Locate the cell with the specified text and output its (X, Y) center coordinate. 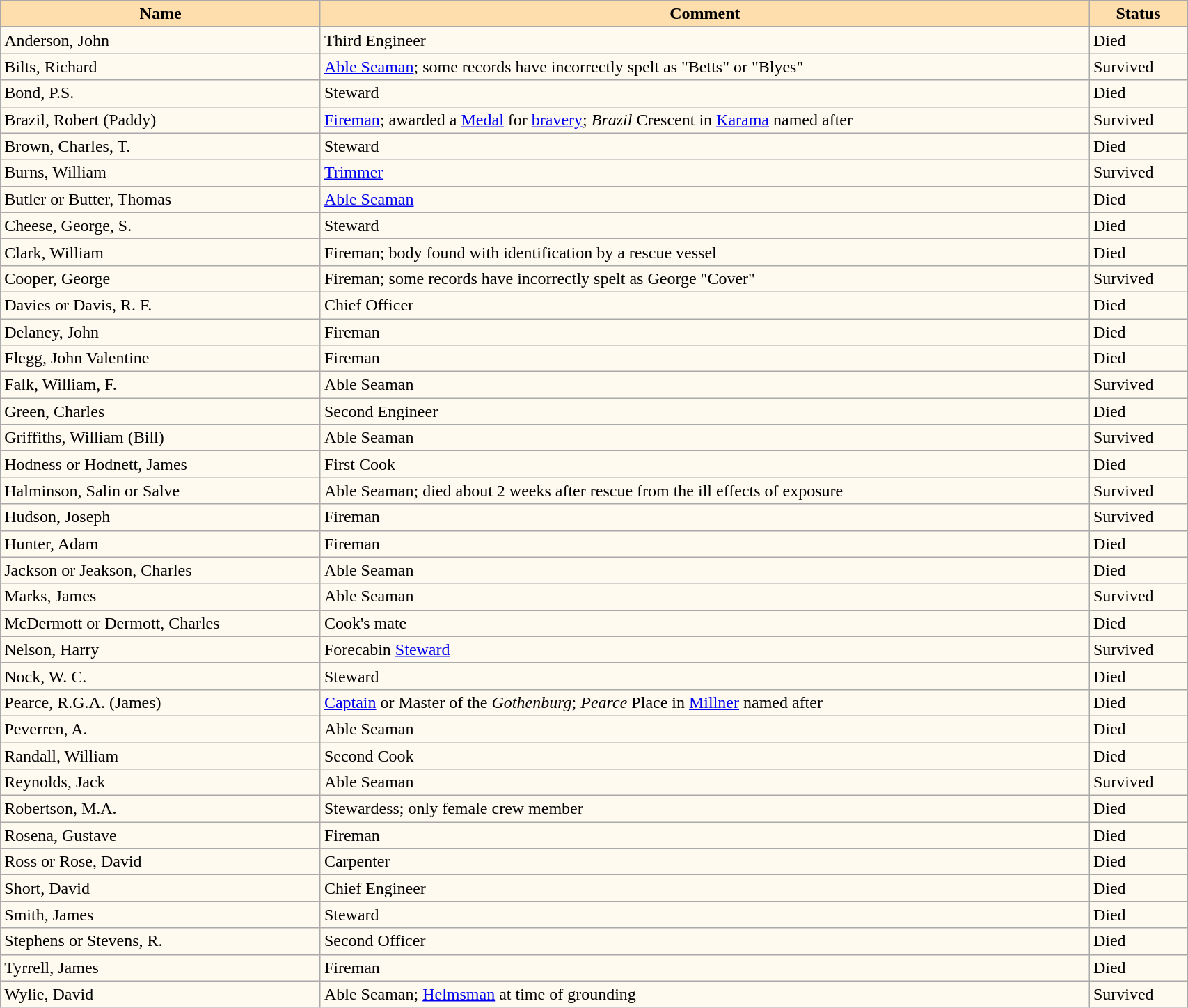
Stephens or Stevens, R. (161, 941)
Green, Charles (161, 411)
Brown, Charles, T. (161, 146)
Smith, James (161, 915)
Carpenter (704, 862)
Clark, William (161, 252)
Griffiths, William (Bill) (161, 438)
Davies or Davis, R. F. (161, 305)
Rosena, Gustave (161, 835)
Comment (704, 14)
Falk, William, F. (161, 385)
Third Engineer (704, 40)
Flegg, John Valentine (161, 359)
Ross or Rose, David (161, 862)
Able Seaman; Helmsman at time of grounding (704, 994)
Tyrrell, James (161, 968)
Butler or Butter, Thomas (161, 199)
Able Seaman; died about 2 weeks after rescue from the ill effects of exposure (704, 491)
Hodness or Hodnett, James (161, 464)
Forecabin Steward (704, 649)
Anderson, John (161, 40)
Halminson, Salin or Salve (161, 491)
Cook's mate (704, 623)
Chief Engineer (704, 888)
Hudson, Joseph (161, 517)
Peverren, A. (161, 729)
First Cook (704, 464)
Pearce, R.G.A. (James) (161, 702)
Robertson, M.A. (161, 809)
Brazil, Robert (Paddy) (161, 120)
Cooper, George (161, 278)
Delaney, John (161, 332)
Captain or Master of the Gothenburg; Pearce Place in Millner named after (704, 702)
Burns, William (161, 173)
Second Officer (704, 941)
Trimmer (704, 173)
Nelson, Harry (161, 649)
Stewardess; only female crew member (704, 809)
Second Engineer (704, 411)
Chief Officer (704, 305)
Bilts, Richard (161, 67)
Randall, William (161, 755)
Status (1138, 14)
Fireman; awarded a Medal for bravery; Brazil Crescent in Karama named after (704, 120)
Nock, W. C. (161, 676)
Short, David (161, 888)
Marks, James (161, 597)
Wylie, David (161, 994)
Able Seaman; some records have incorrectly spelt as "Betts" or "Blyes" (704, 67)
Jackson or Jeakson, Charles (161, 570)
McDermott or Dermott, Charles (161, 623)
Bond, P.S. (161, 93)
Reynolds, Jack (161, 782)
Second Cook (704, 755)
Fireman; some records have incorrectly spelt as George "Cover" (704, 278)
Name (161, 14)
Hunter, Adam (161, 544)
Cheese, George, S. (161, 226)
Fireman; body found with identification by a rescue vessel (704, 252)
